Locate the cell with the specified text and output its (X, Y) center coordinate. 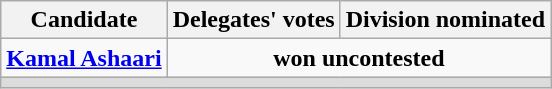
Candidate (84, 20)
Division nominated (445, 20)
Delegates' votes (254, 20)
Kamal Ashaari (84, 58)
won uncontested (358, 58)
